Pinpoint the cell where the given text exists, returning its [x, y] midpoint coordinate. 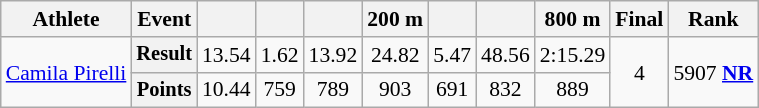
24.82 [395, 55]
Camila Pirelli [66, 72]
789 [334, 90]
Result [164, 55]
5907 NR [713, 72]
Athlete [66, 19]
832 [506, 90]
800 m [572, 19]
759 [280, 90]
903 [395, 90]
Points [164, 90]
200 m [395, 19]
13.54 [226, 55]
889 [572, 90]
Rank [713, 19]
691 [452, 90]
4 [639, 72]
2:15.29 [572, 55]
1.62 [280, 55]
Event [164, 19]
10.44 [226, 90]
Final [639, 19]
5.47 [452, 55]
48.56 [506, 55]
13.92 [334, 55]
